Capture the cell that displays the provided text and extract its [X, Y] central coordinate. 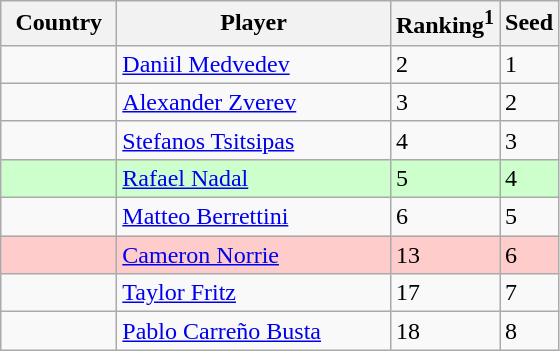
1 [530, 64]
Pablo Carreño Busta [254, 331]
13 [444, 255]
Ranking1 [444, 24]
8 [530, 331]
Stefanos Tsitsipas [254, 140]
18 [444, 331]
17 [444, 293]
Cameron Norrie [254, 255]
Taylor Fritz [254, 293]
Country [59, 24]
Alexander Zverev [254, 102]
Daniil Medvedev [254, 64]
Rafael Nadal [254, 178]
Player [254, 24]
Matteo Berrettini [254, 217]
7 [530, 293]
Seed [530, 24]
